Capture the cell that displays the provided text and extract its (X, Y) central coordinate. 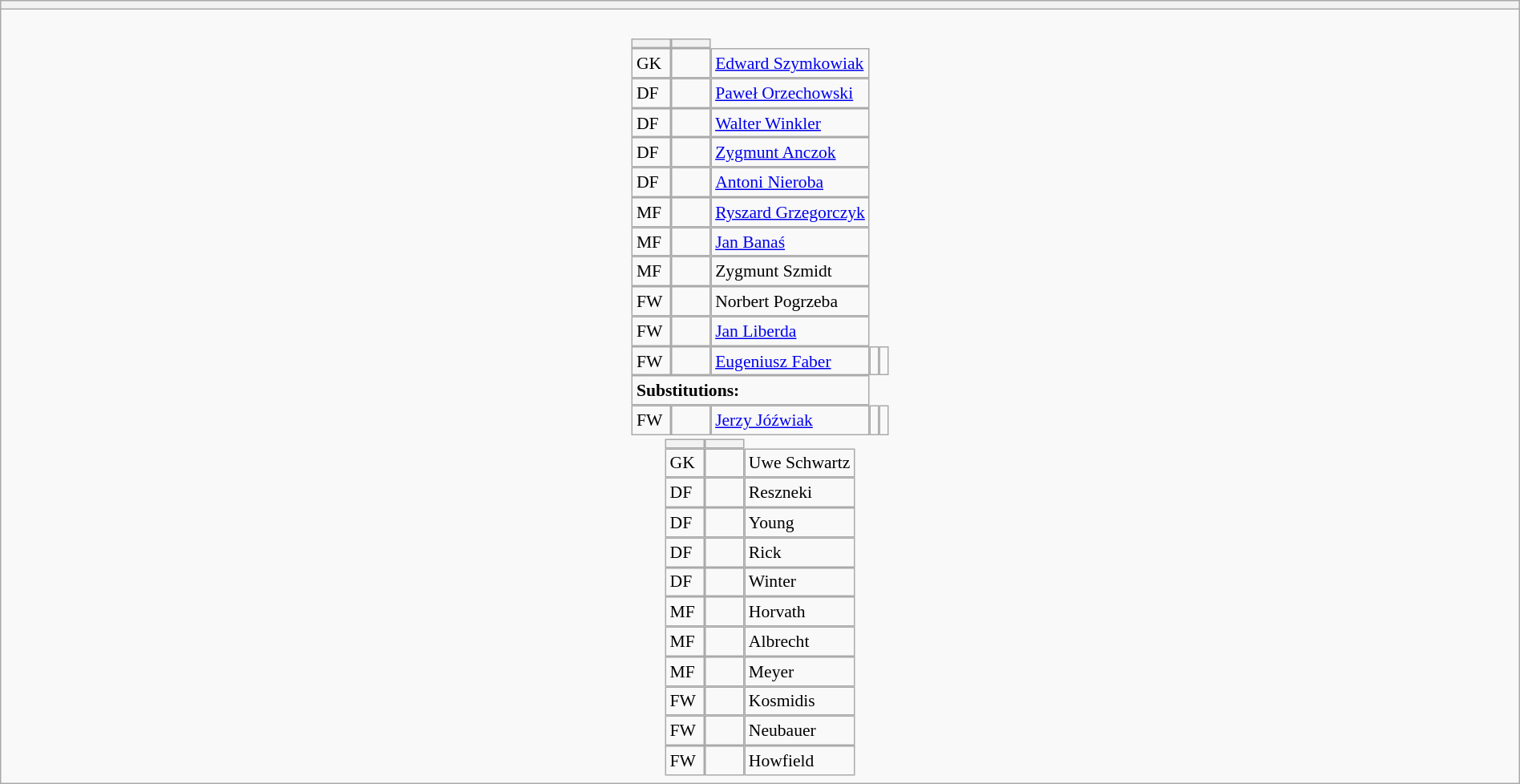
Uwe Schwartz (799, 463)
Ryszard Grzegorczyk (790, 212)
Howfield (799, 760)
Jan Banaś (790, 242)
Eugeniusz Faber (790, 361)
Zygmunt Szmidt (790, 271)
Kosmidis (799, 701)
Substitutions: (750, 391)
Zygmunt Anczok (790, 152)
Winter (799, 582)
Reszneki (799, 492)
Young (799, 523)
Norbert Pogrzeba (790, 301)
Edward Szymkowiak (790, 63)
Rick (799, 552)
Jan Liberda (790, 330)
Albrecht (799, 641)
Walter Winkler (790, 123)
Jerzy Jóźwiak (790, 420)
Horvath (799, 611)
Meyer (799, 672)
Neubauer (799, 731)
Antoni Nieroba (790, 183)
Paweł Orzechowski (790, 93)
